For the text-containing cell, return its midpoint in (X, Y) coordinate format. 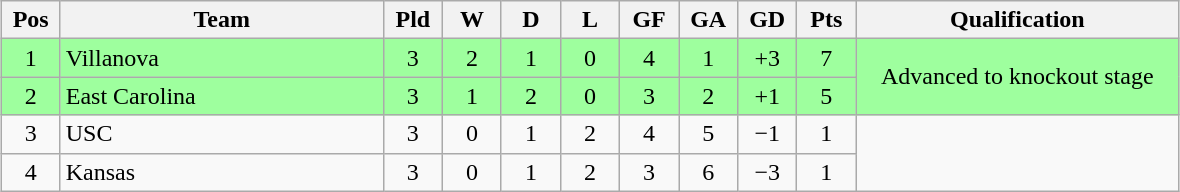
D (530, 20)
Villanova (222, 58)
Pos (30, 20)
Pld (412, 20)
+1 (768, 96)
6 (708, 172)
East Carolina (222, 96)
Qualification (1018, 20)
Team (222, 20)
GD (768, 20)
GA (708, 20)
+3 (768, 58)
L (590, 20)
GF (650, 20)
−3 (768, 172)
Pts (826, 20)
−1 (768, 134)
7 (826, 58)
Advanced to knockout stage (1018, 77)
W (472, 20)
USC (222, 134)
Kansas (222, 172)
